Locate the cell with the specified text and output its (x, y) center coordinate. 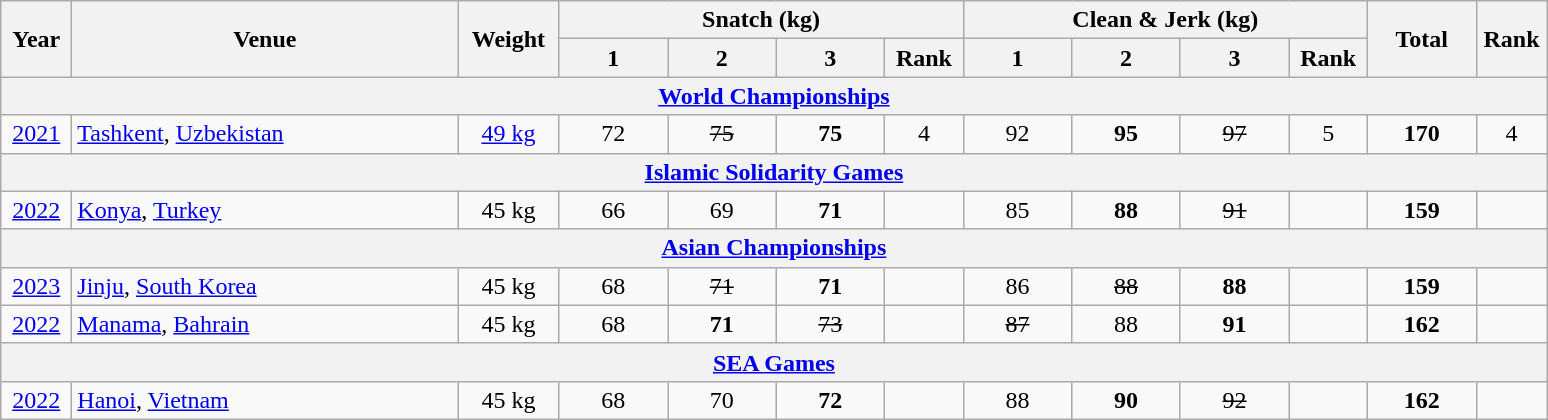
85 (1018, 210)
73 (830, 324)
2021 (36, 134)
5 (1328, 134)
Tashkent, Uzbekistan (265, 134)
97 (1234, 134)
Konya, Turkey (265, 210)
Islamic Solidarity Games (774, 172)
Clean & Jerk (kg) (1165, 20)
87 (1018, 324)
Manama, Bahrain (265, 324)
95 (1126, 134)
Weight (508, 39)
170 (1422, 134)
Jinju, South Korea (265, 286)
49 kg (508, 134)
World Championships (774, 96)
Total (1422, 39)
86 (1018, 286)
90 (1126, 400)
2023 (36, 286)
Snatch (kg) (761, 20)
66 (614, 210)
SEA Games (774, 362)
Hanoi, Vietnam (265, 400)
Asian Championships (774, 248)
69 (722, 210)
Venue (265, 39)
70 (722, 400)
Year (36, 39)
